Search for the cell housing the specified text and yield its [X, Y] center coordinate. 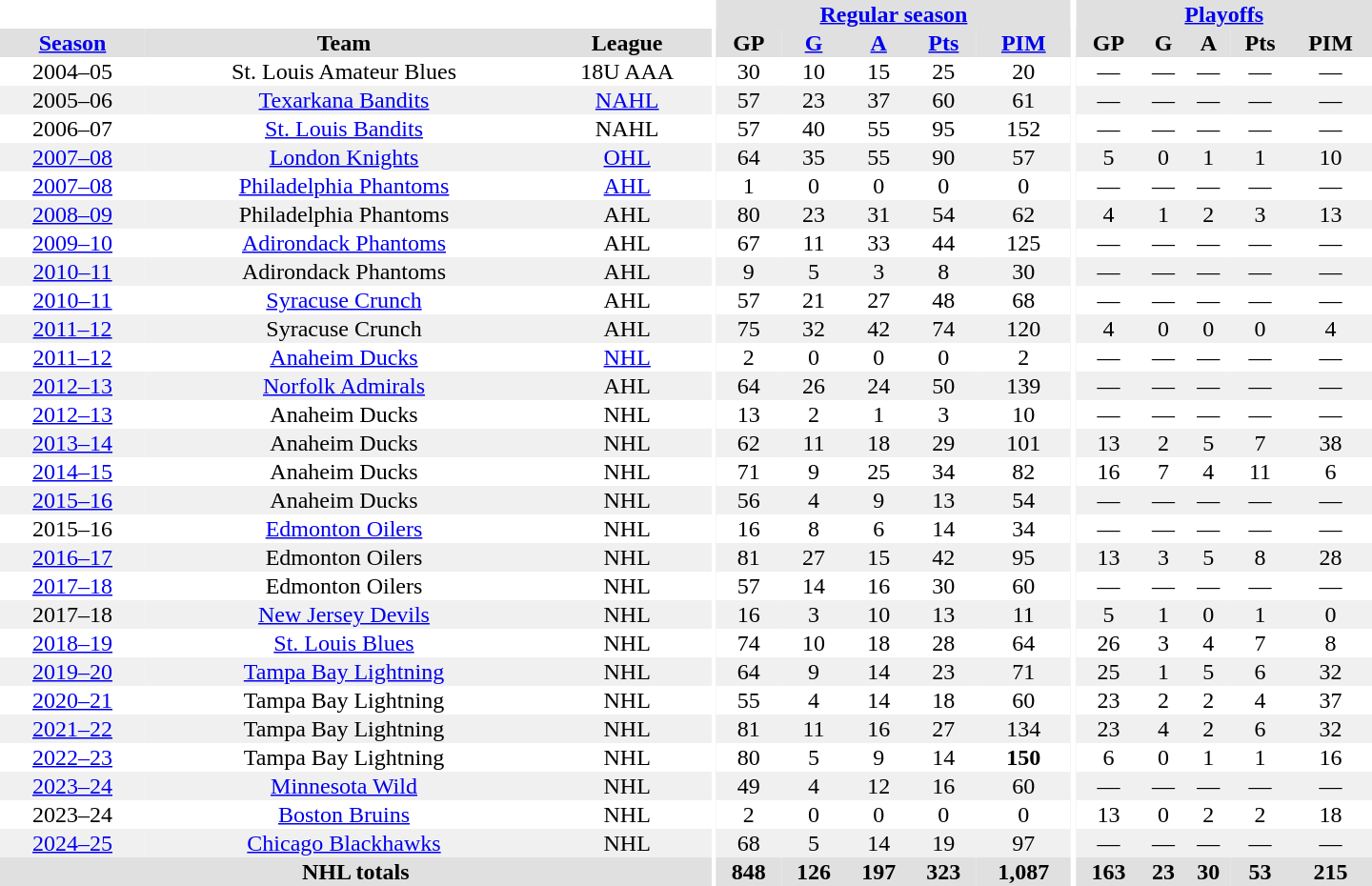
Boston Bruins [344, 815]
163 [1108, 872]
Season [72, 43]
2014–15 [72, 472]
London Knights [344, 157]
2009–10 [72, 243]
2013–14 [72, 443]
Regular season [894, 14]
19 [943, 843]
101 [1023, 443]
St. Louis Blues [344, 643]
120 [1023, 329]
134 [1023, 729]
Norfolk Admirals [344, 386]
75 [749, 329]
New Jersey Devils [344, 614]
150 [1023, 757]
40 [814, 129]
323 [943, 872]
2006–07 [72, 129]
29 [943, 443]
152 [1023, 129]
2018–19 [72, 643]
2005–06 [72, 100]
848 [749, 872]
20 [1023, 71]
21 [814, 300]
Texarkana Bandits [344, 100]
2008–09 [72, 214]
90 [943, 157]
126 [814, 872]
44 [943, 243]
2024–25 [72, 843]
215 [1330, 872]
38 [1330, 443]
56 [749, 500]
49 [749, 786]
2016–17 [72, 557]
35 [814, 157]
NHL totals [356, 872]
67 [749, 243]
Chicago Blackhawks [344, 843]
48 [943, 300]
Playoffs [1223, 14]
2019–20 [72, 672]
League [627, 43]
2022–23 [72, 757]
Minnesota Wild [344, 786]
197 [878, 872]
53 [1260, 872]
18U AAA [627, 71]
Team [344, 43]
St. Louis Amateur Blues [344, 71]
2004–05 [72, 71]
24 [878, 386]
97 [1023, 843]
2021–22 [72, 729]
61 [1023, 100]
82 [1023, 472]
2020–21 [72, 700]
1,087 [1023, 872]
125 [1023, 243]
OHL [627, 157]
St. Louis Bandits [344, 129]
12 [878, 786]
33 [878, 243]
50 [943, 386]
31 [878, 214]
139 [1023, 386]
